From the cell containing the given text, extract its center point as [X, Y] coordinate. 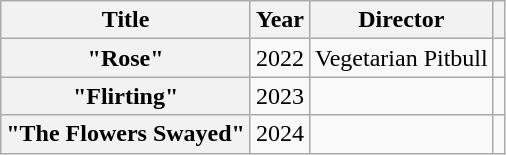
Title [126, 20]
2022 [280, 58]
Year [280, 20]
Vegetarian Pitbull [402, 58]
"Rose" [126, 58]
2024 [280, 134]
2023 [280, 96]
Director [402, 20]
"The Flowers Swayed" [126, 134]
"Flirting" [126, 96]
